From the cell containing the given text, extract its center point as [X, Y] coordinate. 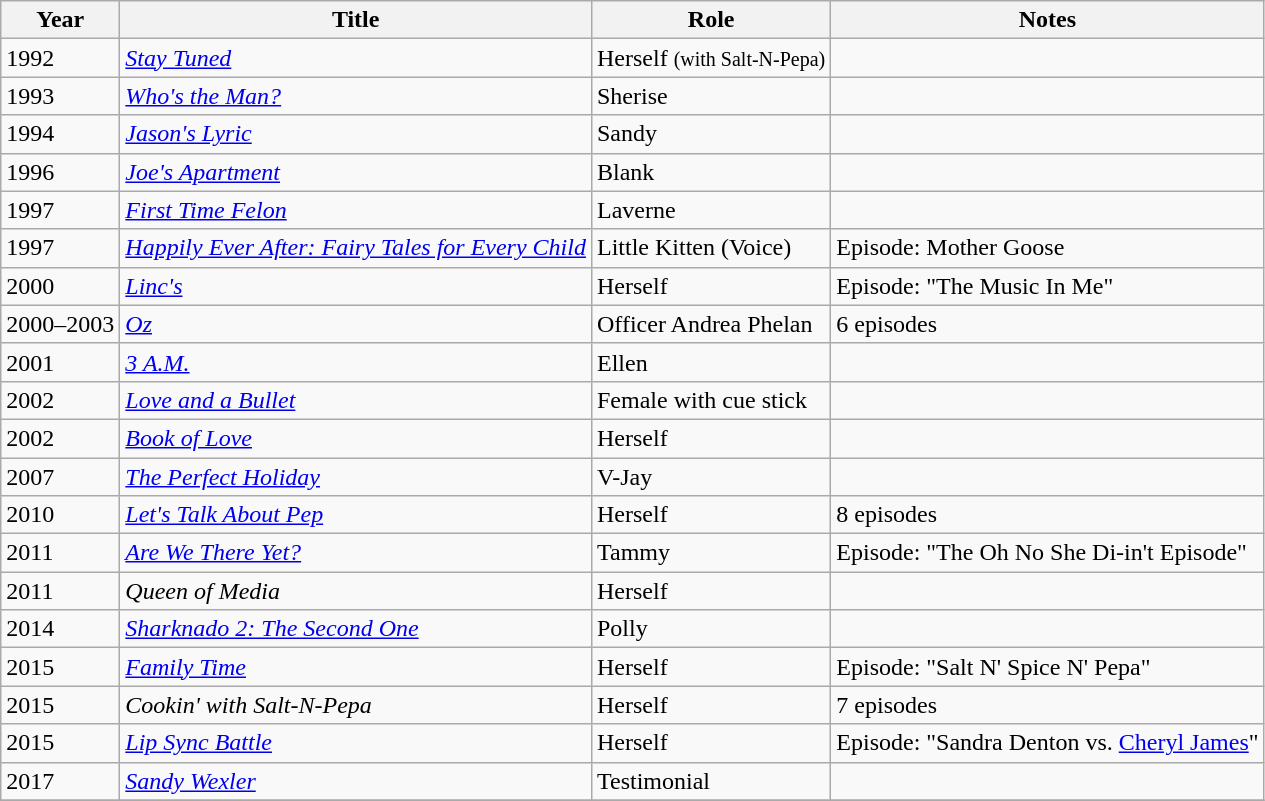
Book of Love [356, 438]
The Perfect Holiday [356, 477]
2000–2003 [60, 324]
Sherise [710, 96]
1994 [60, 134]
Female with cue stick [710, 400]
Who's the Man? [356, 96]
Jason's Lyric [356, 134]
1996 [60, 172]
Episode: "The Oh No She Di-in't Episode" [1048, 553]
Stay Tuned [356, 58]
3 A.M. [356, 362]
First Time Felon [356, 210]
Queen of Media [356, 591]
Love and a Bullet [356, 400]
Tammy [710, 553]
2007 [60, 477]
Episode: "Salt N' Spice N' Pepa" [1048, 667]
Blank [710, 172]
Episode: "Sandra Denton vs. Cheryl James" [1048, 743]
Sharknado 2: The Second One [356, 629]
Linc's [356, 286]
Sandy [710, 134]
Happily Ever After: Fairy Tales for Every Child [356, 248]
Testimonial [710, 781]
1993 [60, 96]
Officer Andrea Phelan [710, 324]
Year [60, 20]
Notes [1048, 20]
Joe's Apartment [356, 172]
Episode: Mother Goose [1048, 248]
6 episodes [1048, 324]
2001 [60, 362]
Polly [710, 629]
2010 [60, 515]
Are We There Yet? [356, 553]
Let's Talk About Pep [356, 515]
Episode: "The Music In Me" [1048, 286]
Ellen [710, 362]
Family Time [356, 667]
Little Kitten (Voice) [710, 248]
2017 [60, 781]
Herself (with Salt-N-Pepa) [710, 58]
Lip Sync Battle [356, 743]
Laverne [710, 210]
Sandy Wexler [356, 781]
Cookin' with Salt-N-Pepa [356, 705]
2014 [60, 629]
8 episodes [1048, 515]
2000 [60, 286]
Title [356, 20]
Oz [356, 324]
1992 [60, 58]
7 episodes [1048, 705]
Role [710, 20]
V-Jay [710, 477]
